From the cell containing the given text, extract its center point as [x, y] coordinate. 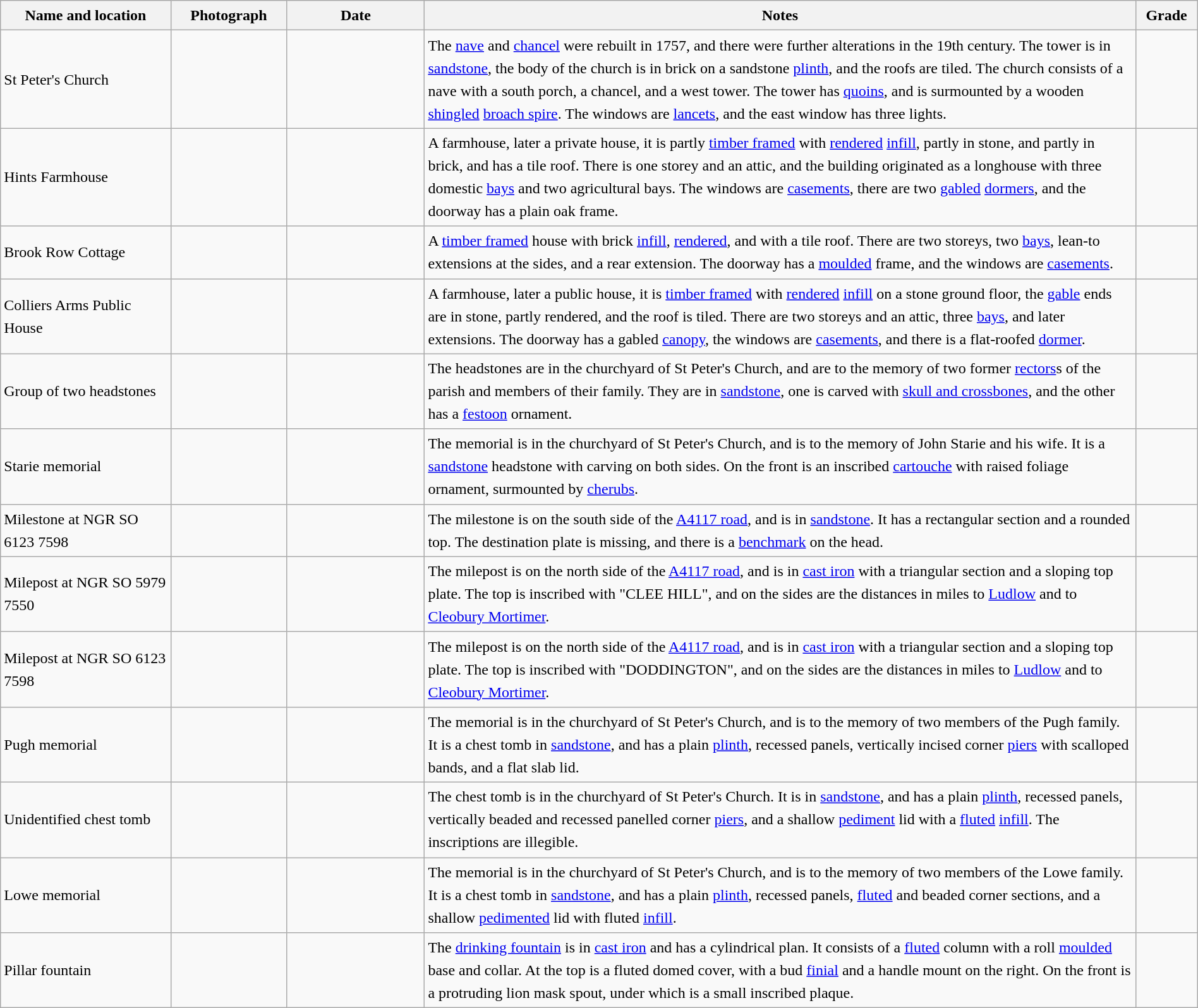
Unidentified chest tomb [86, 820]
Pugh memorial [86, 744]
Hints Farmhouse [86, 177]
Pillar fountain [86, 970]
Milepost at NGR SO 6123 7598 [86, 669]
Photograph [229, 15]
Group of two headstones [86, 392]
Milepost at NGR SO 5979 7550 [86, 594]
Notes [780, 15]
St Peter's Church [86, 80]
Milestone at NGR SO 6123 7598 [86, 531]
Name and location [86, 15]
Brook Row Cottage [86, 253]
Date [356, 15]
Colliers Arms Public House [86, 316]
Grade [1166, 15]
Starie memorial [86, 466]
Lowe memorial [86, 896]
